Find where the given text appears and provide that cell's center as (x, y) coordinate. 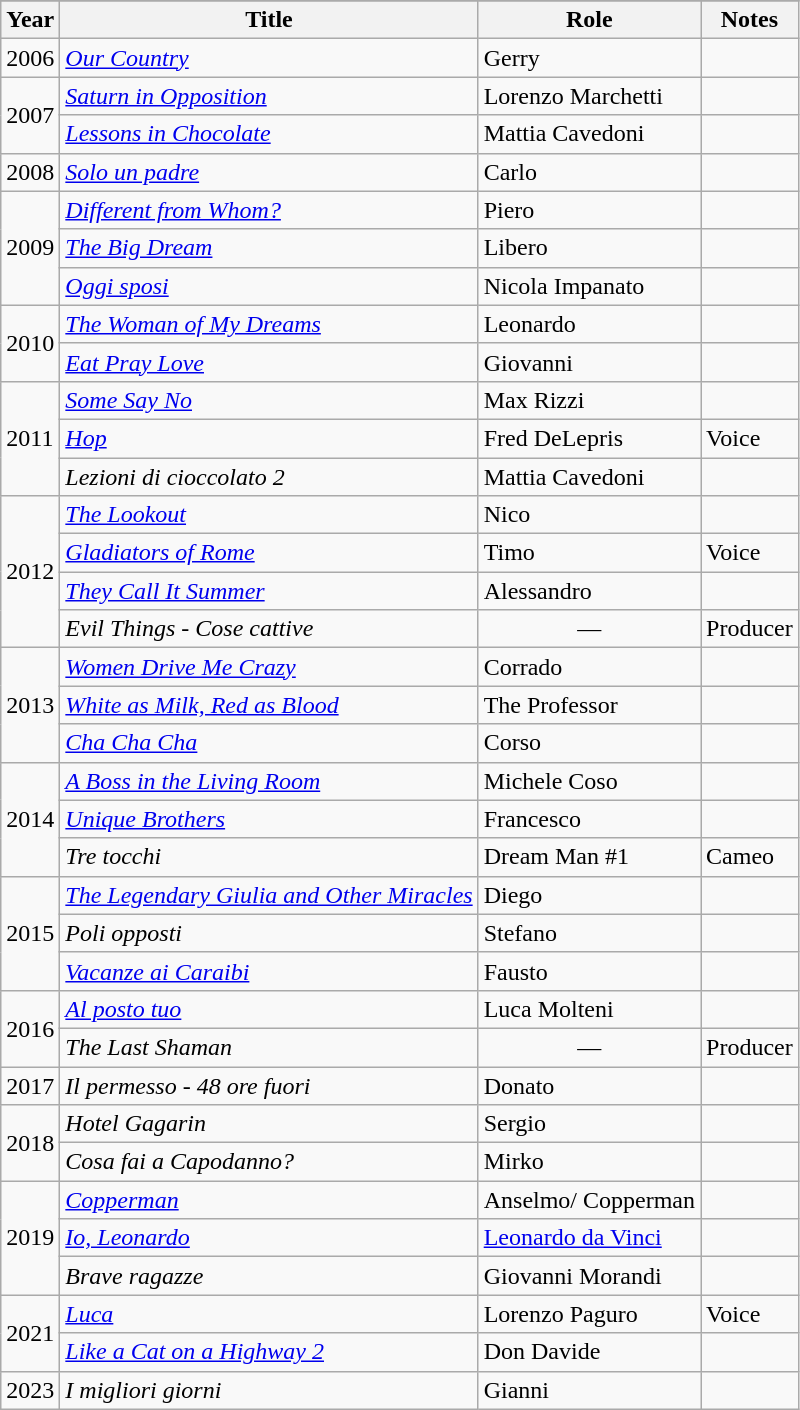
2006 (30, 58)
Lorenzo Marchetti (589, 96)
Libero (589, 248)
Women Drive Me Crazy (269, 667)
2018 (30, 1143)
Piero (589, 210)
Tre tocchi (269, 857)
Stefano (589, 933)
Role (589, 20)
Saturn in Opposition (269, 96)
Alessandro (589, 591)
2017 (30, 1085)
2010 (30, 343)
The Woman of My Dreams (269, 324)
The Professor (589, 705)
The Big Dream (269, 248)
Corrado (589, 667)
Diego (589, 895)
Timo (589, 553)
Nico (589, 515)
2011 (30, 438)
Cha Cha Cha (269, 743)
Corso (589, 743)
2015 (30, 933)
Francesco (589, 819)
Leonardo da Vinci (589, 1238)
Michele Coso (589, 781)
I migliori giorni (269, 1390)
Like a Cat on a Highway 2 (269, 1352)
Carlo (589, 172)
2009 (30, 248)
Oggi sposi (269, 286)
Poli opposti (269, 933)
Giovanni Morandi (589, 1276)
The Lookout (269, 515)
White as Milk, Red as Blood (269, 705)
They Call It Summer (269, 591)
Fausto (589, 971)
Luca Molteni (589, 1009)
Fred DeLepris (589, 438)
2016 (30, 1028)
Title (269, 20)
2012 (30, 572)
Io, Leonardo (269, 1238)
A Boss in the Living Room (269, 781)
Copperman (269, 1200)
Al posto tuo (269, 1009)
Giovanni (589, 362)
Gladiators of Rome (269, 553)
2007 (30, 115)
Nicola Impanato (589, 286)
2013 (30, 705)
Don Davide (589, 1352)
Leonardo (589, 324)
Hop (269, 438)
Gerry (589, 58)
Luca (269, 1314)
Donato (589, 1085)
Lorenzo Paguro (589, 1314)
2021 (30, 1333)
Il permesso - 48 ore fuori (269, 1085)
Lezioni di cioccolato 2 (269, 477)
2008 (30, 172)
Lessons in Chocolate (269, 134)
Dream Man #1 (589, 857)
Hotel Gagarin (269, 1124)
2023 (30, 1390)
Brave ragazze (269, 1276)
Our Country (269, 58)
Max Rizzi (589, 400)
Cameo (750, 857)
The Legendary Giulia and Other Miracles (269, 895)
2014 (30, 819)
Sergio (589, 1124)
Eat Pray Love (269, 362)
Evil Things - Cose cattive (269, 629)
2019 (30, 1238)
Anselmo/ Copperman (589, 1200)
Vacanze ai Caraibi (269, 971)
Year (30, 20)
Mirko (589, 1162)
Gianni (589, 1390)
Some Say No (269, 400)
Different from Whom? (269, 210)
Cosa fai a Capodanno? (269, 1162)
Unique Brothers (269, 819)
The Last Shaman (269, 1047)
Notes (750, 20)
Solo un padre (269, 172)
